Extract the [x, y] coordinate from the center of the cell holding the provided text.  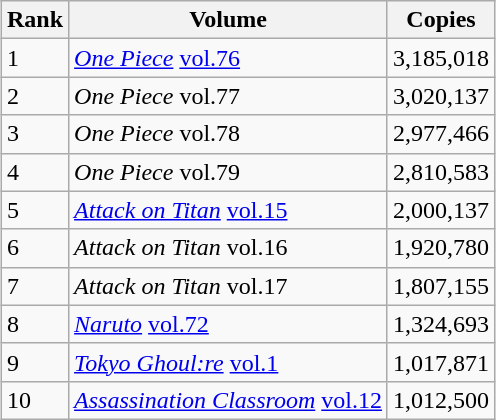
7 [34, 286]
2 [34, 96]
Assassination Classroom vol.12 [228, 400]
Rank [34, 20]
2,000,137 [440, 210]
Copies [440, 20]
Attack on Titan vol.17 [228, 286]
One Piece vol.77 [228, 96]
One Piece vol.76 [228, 58]
1,807,155 [440, 286]
Attack on Titan vol.15 [228, 210]
6 [34, 248]
2,977,466 [440, 134]
1,012,500 [440, 400]
10 [34, 400]
One Piece vol.78 [228, 134]
One Piece vol.79 [228, 172]
2,810,583 [440, 172]
Volume [228, 20]
1,017,871 [440, 362]
1,324,693 [440, 324]
Attack on Titan vol.16 [228, 248]
9 [34, 362]
1 [34, 58]
3,185,018 [440, 58]
Tokyo Ghoul:re vol.1 [228, 362]
Naruto vol.72 [228, 324]
4 [34, 172]
3,020,137 [440, 96]
1,920,780 [440, 248]
3 [34, 134]
8 [34, 324]
5 [34, 210]
